Pinpoint the cell where the given text exists, returning its [X, Y] midpoint coordinate. 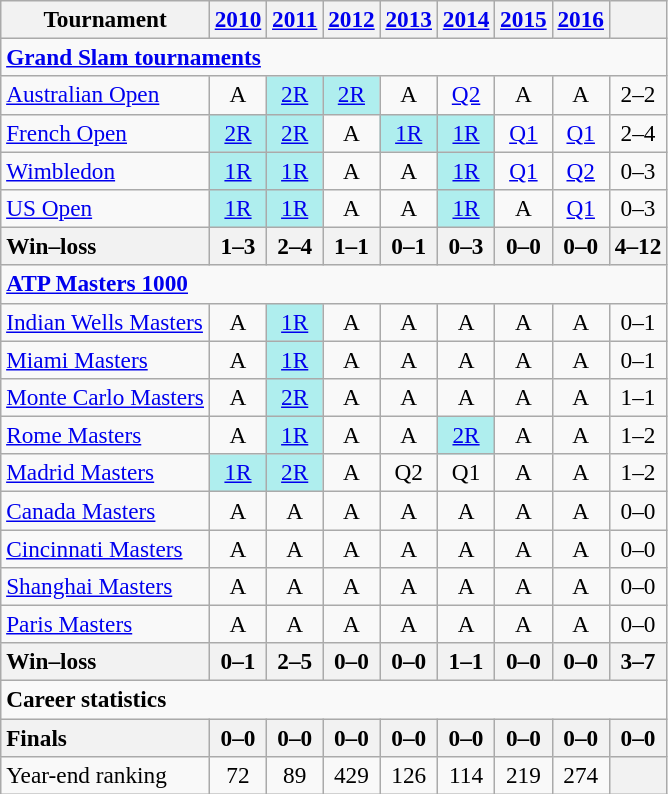
114 [466, 775]
Year-end ranking [106, 775]
1–3 [238, 246]
Monte Carlo Masters [106, 397]
2014 [466, 19]
Shanghai Masters [106, 586]
Rome Masters [106, 435]
2–2 [638, 95]
Finals [106, 737]
Madrid Masters [106, 473]
Canada Masters [106, 510]
4–12 [638, 246]
Miami Masters [106, 359]
Indian Wells Masters [106, 322]
US Open [106, 208]
2010 [238, 19]
2011 [295, 19]
2016 [580, 19]
Australian Open [106, 95]
2015 [524, 19]
2013 [408, 19]
French Open [106, 133]
Wimbledon [106, 170]
ATP Masters 1000 [334, 284]
Paris Masters [106, 624]
89 [295, 775]
Tournament [106, 19]
429 [352, 775]
Grand Slam tournaments [334, 57]
126 [408, 775]
Cincinnati Masters [106, 548]
72 [238, 775]
2012 [352, 19]
219 [524, 775]
Career statistics [334, 699]
3–7 [638, 662]
274 [580, 775]
2–5 [295, 662]
